Return [X, Y] of the center of cell containing provided text 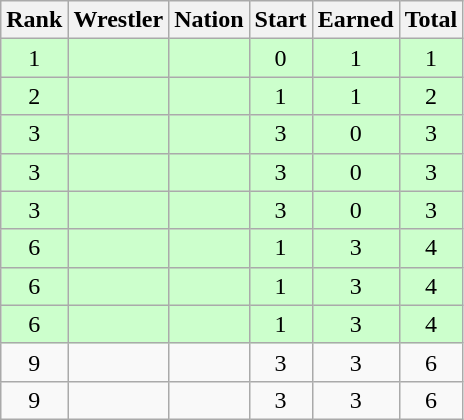
Total [431, 20]
Rank [34, 20]
Nation [209, 20]
Wrestler [118, 20]
Earned [356, 20]
Start [280, 20]
